Capture the cell that displays the provided text and extract its [X, Y] central coordinate. 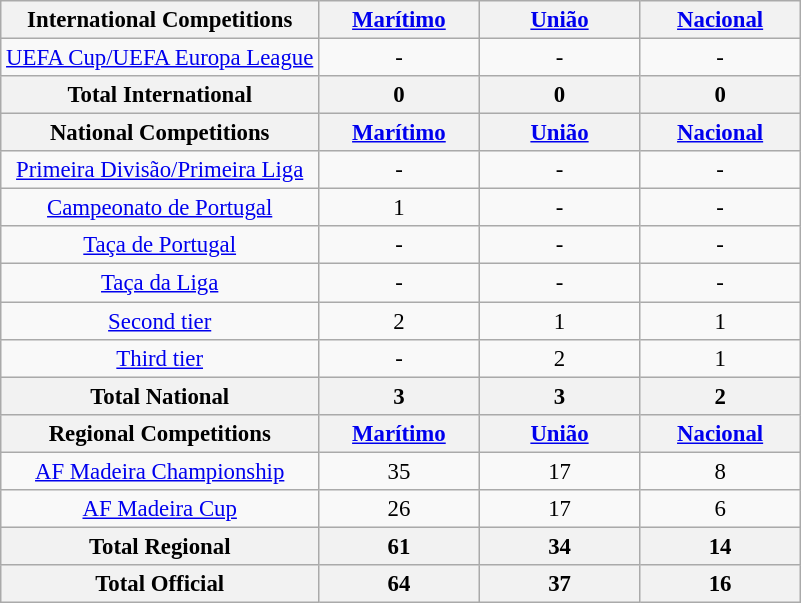
64 [400, 584]
UEFA Cup/UEFA Europa League [160, 58]
Total National [160, 396]
8 [720, 471]
35 [400, 471]
26 [400, 509]
AF Madeira Cup [160, 509]
Taça de Portugal [160, 245]
34 [560, 546]
Regional Competitions [160, 433]
Second tier [160, 321]
AF Madeira Championship [160, 471]
Total Regional [160, 546]
37 [560, 584]
Taça da Liga [160, 283]
Campeonato de Portugal [160, 208]
6 [720, 509]
Third tier [160, 358]
16 [720, 584]
National Competitions [160, 133]
Total Official [160, 584]
14 [720, 546]
61 [400, 546]
Total International [160, 95]
International Competitions [160, 20]
Primeira Divisão/Primeira Liga [160, 170]
